Locate the cell with the specified text and output its [x, y] center coordinate. 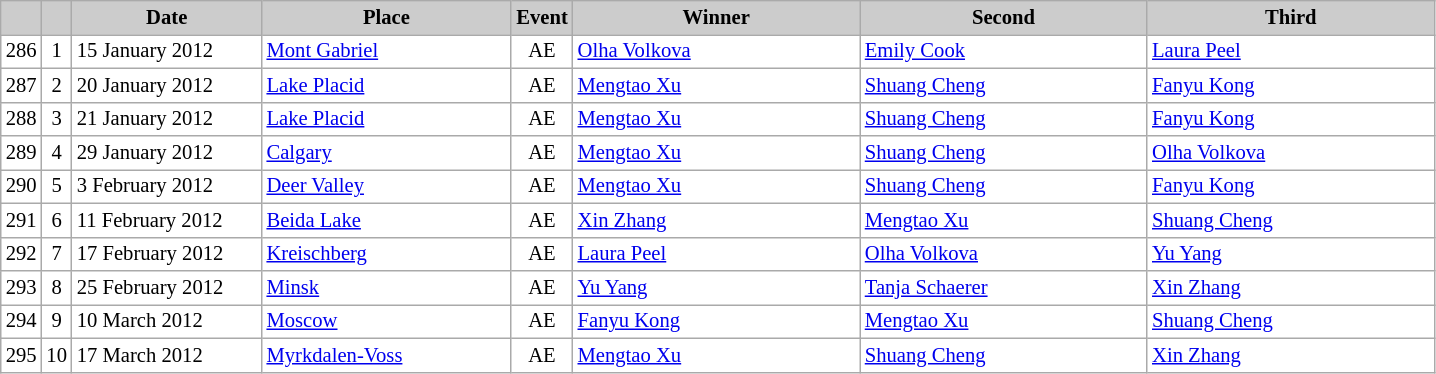
287 [22, 85]
20 January 2012 [167, 85]
17 February 2012 [167, 254]
8 [56, 287]
11 February 2012 [167, 220]
3 [56, 119]
6 [56, 220]
294 [22, 321]
289 [22, 153]
10 March 2012 [167, 321]
291 [22, 220]
Moscow [387, 321]
4 [56, 153]
295 [22, 355]
292 [22, 254]
21 January 2012 [167, 119]
3 February 2012 [167, 186]
Date [167, 17]
Event [542, 17]
1 [56, 51]
Tanja Schaerer [1004, 287]
Place [387, 17]
17 March 2012 [167, 355]
Minsk [387, 287]
288 [22, 119]
10 [56, 355]
7 [56, 254]
Kreischberg [387, 254]
290 [22, 186]
Emily Cook [1004, 51]
Calgary [387, 153]
Myrkdalen-Voss [387, 355]
25 February 2012 [167, 287]
29 January 2012 [167, 153]
Winner [716, 17]
286 [22, 51]
15 January 2012 [167, 51]
Beida Lake [387, 220]
2 [56, 85]
Second [1004, 17]
5 [56, 186]
Mont Gabriel [387, 51]
Third [1290, 17]
9 [56, 321]
Deer Valley [387, 186]
293 [22, 287]
